Find where the given text appears and provide that cell's center as (x, y) coordinate. 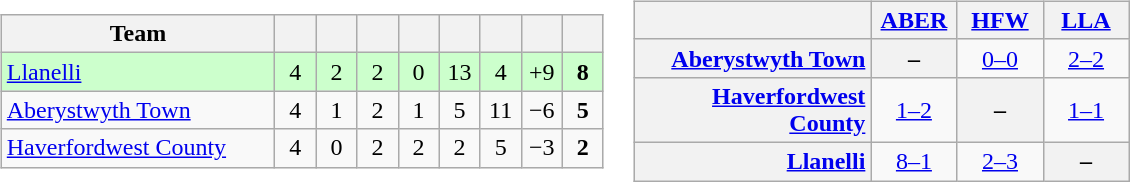
8 (582, 72)
−3 (542, 148)
11 (500, 110)
+9 (542, 72)
LLA (1086, 20)
ABER (914, 20)
13 (460, 72)
−6 (542, 110)
1–1 (1086, 110)
2–2 (1086, 58)
8–1 (914, 161)
0–0 (1000, 58)
2–3 (1000, 161)
Team (138, 34)
1–2 (914, 110)
HFW (1000, 20)
